Find where the given text appears and provide that cell's center as [X, Y] coordinate. 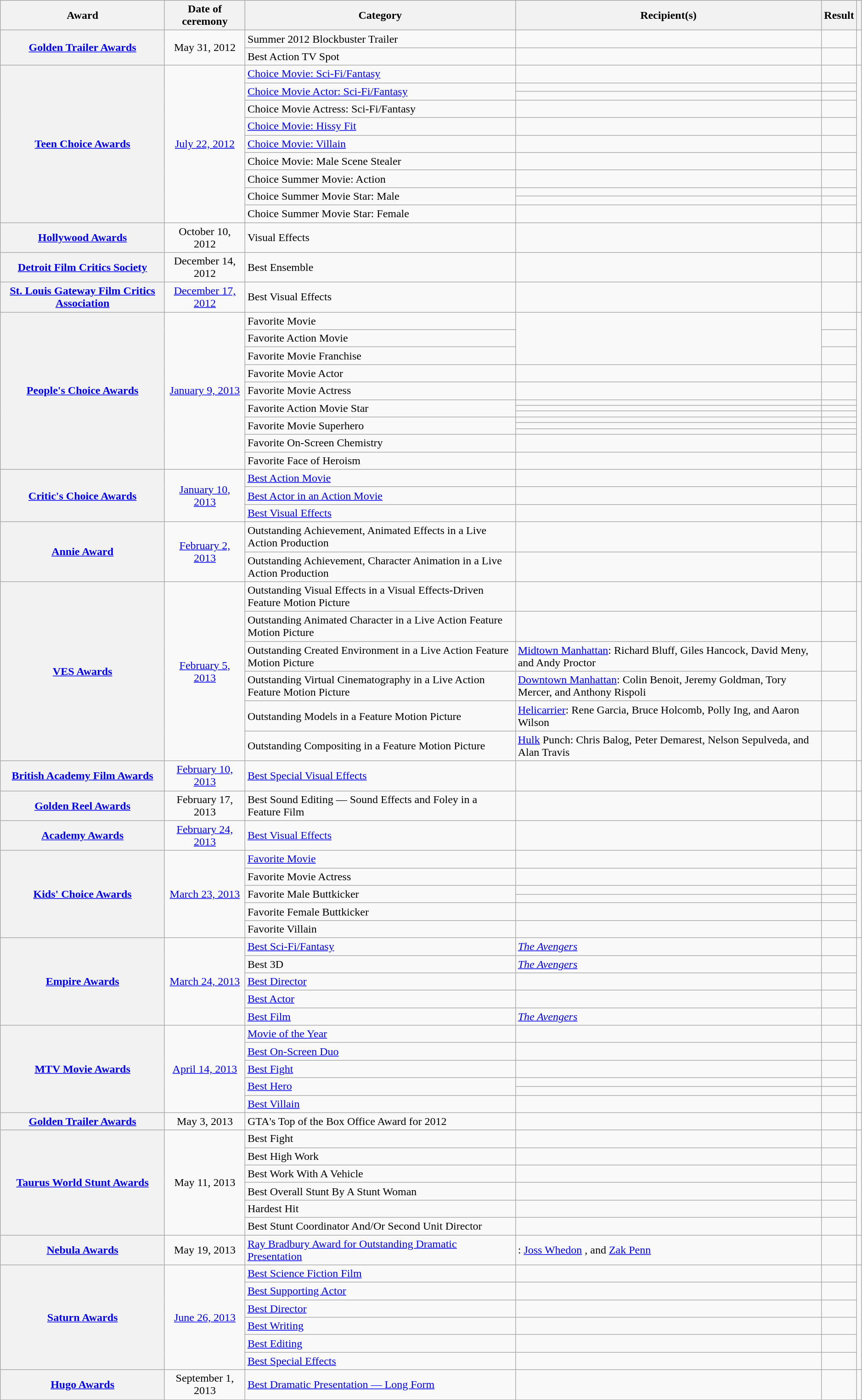
VES Awards [83, 671]
Best Writing [380, 1326]
Hardest Hit [380, 1209]
: Joss Whedon , and Zak Penn [669, 1250]
Best Actor in an Action Movie [380, 495]
Ray Bradbury Award for Outstanding Dramatic Presentation [380, 1250]
Best Special Effects [380, 1361]
Critic's Choice Awards [83, 495]
Summer 2012 Blockbuster Trailer [380, 39]
Best Dramatic Presentation — Long Form [380, 1385]
May 19, 2013 [205, 1250]
Category [380, 16]
Result [839, 16]
January 9, 2013 [205, 391]
January 10, 2013 [205, 495]
Recipient(s) [669, 16]
Favorite Action Movie [380, 338]
May 11, 2013 [205, 1182]
Best Editing [380, 1344]
Best Hero [380, 1086]
GTA's Top of the Box Office Award for 2012 [380, 1121]
Academy Awards [83, 836]
Best Film [380, 1017]
Movie of the Year [380, 1034]
Best On-Screen Duo [380, 1051]
Favorite Face of Heroism [380, 461]
British Academy Film Awards [83, 776]
St. Louis Gateway Film Critics Association [83, 298]
Hugo Awards [83, 1385]
Favorite Action Movie Star [380, 408]
Downtown Manhattan: Colin Benoit, Jeremy Goldman, Tory Mercer, and Anthony Rispoli [669, 686]
Best Stunt Coordinator And/Or Second Unit Director [380, 1226]
Helicarrier: Rene Garcia, Bruce Holcomb, Polly Ing, and Aaron Wilson [669, 716]
Midtown Manhattan: Richard Bluff, Giles Hancock, David Meny, and Andy Proctor [669, 657]
February 10, 2013 [205, 776]
Award [83, 16]
June 26, 2013 [205, 1317]
Best Ensemble [380, 267]
Hollywood Awards [83, 237]
December 14, 2012 [205, 267]
Choice Summer Movie Star: Female [380, 214]
Best Science Fiction Film [380, 1274]
Hulk Punch: Chris Balog, Peter Demarest, Nelson Sepulveda, and Alan Travis [669, 746]
July 22, 2012 [205, 144]
Nebula Awards [83, 1250]
Favorite On-Screen Chemistry [380, 443]
March 24, 2013 [205, 981]
Favorite Villain [380, 929]
Outstanding Models in a Feature Motion Picture [380, 716]
Best Overall Stunt By A Stunt Woman [380, 1191]
February 17, 2013 [205, 805]
Best Special Visual Effects [380, 776]
September 1, 2013 [205, 1385]
February 24, 2013 [205, 836]
Date of ceremony [205, 16]
Choice Movie: Sci-Fi/Fantasy [380, 74]
Choice Movie Actress: Sci-Fi/Fantasy [380, 109]
Best Action Movie [380, 478]
February 2, 2013 [205, 551]
Best High Work [380, 1156]
Golden Reel Awards [83, 805]
Best Sound Editing — Sound Effects and Foley in a Feature Film [380, 805]
October 10, 2012 [205, 237]
Choice Movie Actor: Sci-Fi/Fantasy [380, 91]
February 5, 2013 [205, 671]
Teen Choice Awards [83, 144]
Best Actor [380, 999]
May 3, 2013 [205, 1121]
Choice Summer Movie Star: Male [380, 196]
Taurus World Stunt Awards [83, 1182]
March 23, 2013 [205, 894]
Favorite Movie Franchise [380, 356]
Outstanding Achievement, Character Animation in a Live Action Production [380, 567]
Best Villain [380, 1104]
Outstanding Achievement, Animated Effects in a Live Action Production [380, 536]
Detroit Film Critics Society [83, 267]
Favorite Movie Superhero [380, 426]
Empire Awards [83, 981]
May 31, 2012 [205, 48]
Outstanding Animated Character in a Live Action Feature Motion Picture [380, 626]
Choice Movie: Male Scene Stealer [380, 161]
Best 3D [380, 964]
Favorite Movie Actor [380, 373]
People's Choice Awards [83, 391]
Visual Effects [380, 237]
Choice Movie: Hissy Fit [380, 126]
Saturn Awards [83, 1317]
Choice Summer Movie: Action [380, 179]
Annie Award [83, 551]
Best Supporting Actor [380, 1291]
Kids' Choice Awards [83, 894]
Outstanding Visual Effects in a Visual Effects-Driven Feature Motion Picture [380, 597]
April 14, 2013 [205, 1069]
Best Action TV Spot [380, 56]
Best Sci-Fi/Fantasy [380, 946]
December 17, 2012 [205, 298]
Outstanding Virtual Cinematography in a Live Action Feature Motion Picture [380, 686]
Best Work With A Vehicle [380, 1174]
MTV Movie Awards [83, 1069]
Favorite Male Buttkicker [380, 894]
Outstanding Compositing in a Feature Motion Picture [380, 746]
Choice Movie: Villain [380, 144]
Outstanding Created Environment in a Live Action Feature Motion Picture [380, 657]
Favorite Female Buttkicker [380, 911]
